Search for the cell housing the specified text and yield its (X, Y) center coordinate. 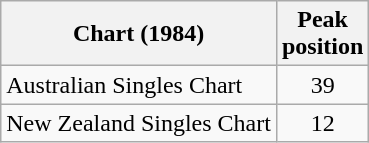
39 (322, 85)
New Zealand Singles Chart (139, 123)
Peakposition (322, 34)
Chart (1984) (139, 34)
12 (322, 123)
Australian Singles Chart (139, 85)
